Determine the (x, y) coordinate at the center of the cell enclosing the given text.  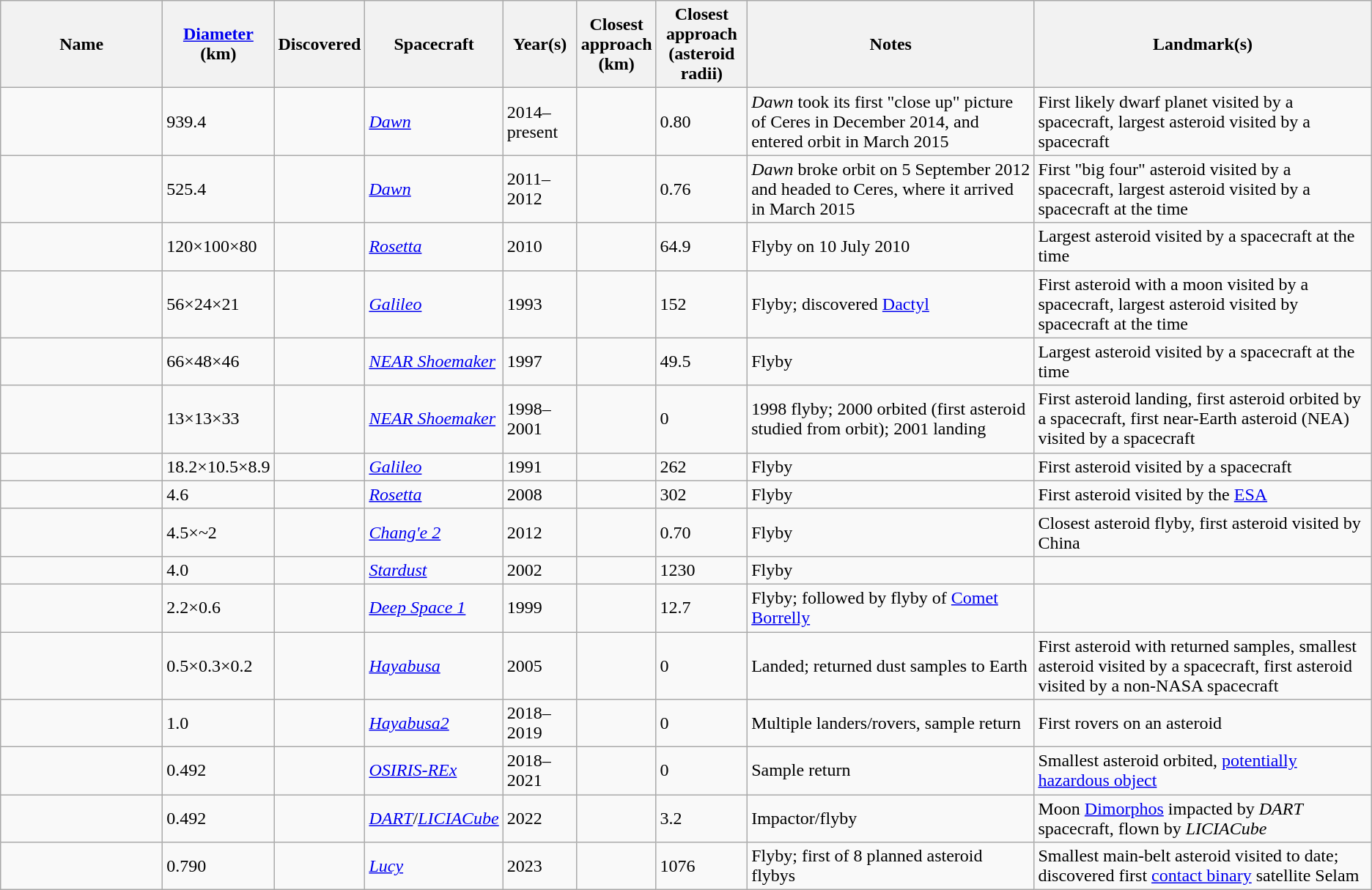
Flyby; followed by flyby of Comet Borrelly (891, 608)
Year(s) (539, 44)
First asteroid visited by the ESA (1203, 494)
1998 flyby; 2000 orbited (first asteroid studied from orbit); 2001 landing (891, 419)
66×48×46 (218, 362)
1076 (702, 866)
First asteroid with returned samples, smallest asteroid visited by a spacecraft, first asteroid visited by a non-NASA spacecraft (1203, 665)
Discovered (320, 44)
Dawn took its first "close up" picture of Ceres in December 2014, and entered orbit in March 2015 (891, 122)
2005 (539, 665)
525.4 (218, 189)
2008 (539, 494)
0.5×0.3×0.2 (218, 665)
DART/LICIACube (434, 819)
Dawn broke orbit on 5 September 2012 and headed to Ceres, where it arrived in March 2015 (891, 189)
Closest asteroid flyby, first asteroid visited by China (1203, 532)
Diameter(km) (218, 44)
1230 (702, 570)
First "big four" asteroid visited by a spacecraft, largest asteroid visited by a spacecraft at the time (1203, 189)
Closestapproach(asteroid radii) (702, 44)
Flyby; discovered Dactyl (891, 304)
2011–2012 (539, 189)
0.790 (218, 866)
Chang'e 2 (434, 532)
262 (702, 467)
Hayabusa (434, 665)
2002 (539, 570)
First asteroid landing, first asteroid orbited by a spacecraft, first near-Earth asteroid (NEA) visited by a spacecraft (1203, 419)
120×100×80 (218, 246)
1998–2001 (539, 419)
4.0 (218, 570)
Lucy (434, 866)
1993 (539, 304)
First rovers on an asteroid (1203, 724)
First asteroid visited by a spacecraft (1203, 467)
4.6 (218, 494)
12.7 (702, 608)
First likely dwarf planet visited by a spacecraft, largest asteroid visited by a spacecraft (1203, 122)
Moon Dimorphos impacted by DART spacecraft, flown by LICIACube (1203, 819)
939.4 (218, 122)
0.70 (702, 532)
1.0 (218, 724)
Smallest main-belt asteroid visited to date; discovered first contact binary satellite Selam (1203, 866)
152 (702, 304)
OSIRIS-REx (434, 771)
2012 (539, 532)
4.5×~2 (218, 532)
3.2 (702, 819)
Closestapproach(km) (616, 44)
2023 (539, 866)
Flyby; first of 8 planned asteroid flybys (891, 866)
Landmark(s) (1203, 44)
56×24×21 (218, 304)
0.80 (702, 122)
64.9 (702, 246)
Multiple landers/rovers, sample return (891, 724)
13×13×33 (218, 419)
Notes (891, 44)
Stardust (434, 570)
Deep Space 1 (434, 608)
2018–2019 (539, 724)
Spacecraft (434, 44)
Sample return (891, 771)
Impactor/flyby (891, 819)
1999 (539, 608)
2018–2021 (539, 771)
Landed; returned dust samples to Earth (891, 665)
Hayabusa2 (434, 724)
2.2×0.6 (218, 608)
2010 (539, 246)
1991 (539, 467)
Smallest asteroid orbited, potentially hazardous object (1203, 771)
49.5 (702, 362)
Name (82, 44)
2022 (539, 819)
18.2×10.5×8.9 (218, 467)
Flyby on 10 July 2010 (891, 246)
1997 (539, 362)
2014–present (539, 122)
First asteroid with a moon visited by a spacecraft, largest asteroid visited by spacecraft at the time (1203, 304)
0.76 (702, 189)
302 (702, 494)
